For the text-containing cell, return its midpoint in [X, Y] coordinate format. 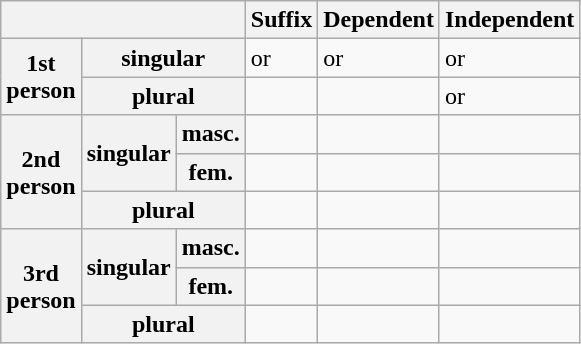
3rdperson [41, 286]
Dependent [379, 20]
Independent [509, 20]
1stperson [41, 77]
2ndperson [41, 172]
Suffix [281, 20]
